Capture the cell that displays the provided text and extract its [X, Y] central coordinate. 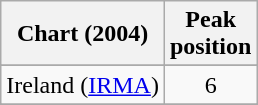
Ireland (IRMA) [83, 85]
Peakposition [210, 34]
Chart (2004) [83, 34]
6 [210, 85]
